Determine the (x, y) coordinate at the center of the cell enclosing the given text.  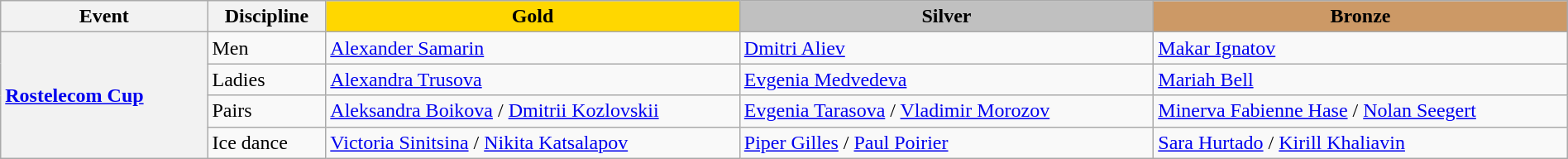
Men (266, 48)
Evgenia Tarasova / Vladimir Morozov (946, 111)
Alexander Samarin (533, 48)
Piper Gilles / Paul Poirier (946, 142)
Makar Ignatov (1360, 48)
Event (104, 17)
Minerva Fabienne Hase / Nolan Seegert (1360, 111)
Aleksandra Boikova / Dmitrii Kozlovskii (533, 111)
Victoria Sinitsina / Nikita Katsalapov (533, 142)
Rostelecom Cup (104, 95)
Evgenia Medvedeva (946, 79)
Mariah Bell (1360, 79)
Ladies (266, 79)
Alexandra Trusova (533, 79)
Bronze (1360, 17)
Pairs (266, 111)
Dmitri Aliev (946, 48)
Ice dance (266, 142)
Silver (946, 17)
Discipline (266, 17)
Gold (533, 17)
Sara Hurtado / Kirill Khaliavin (1360, 142)
